Identify which cell holds the provided text, then report its [X, Y] central coordinate. 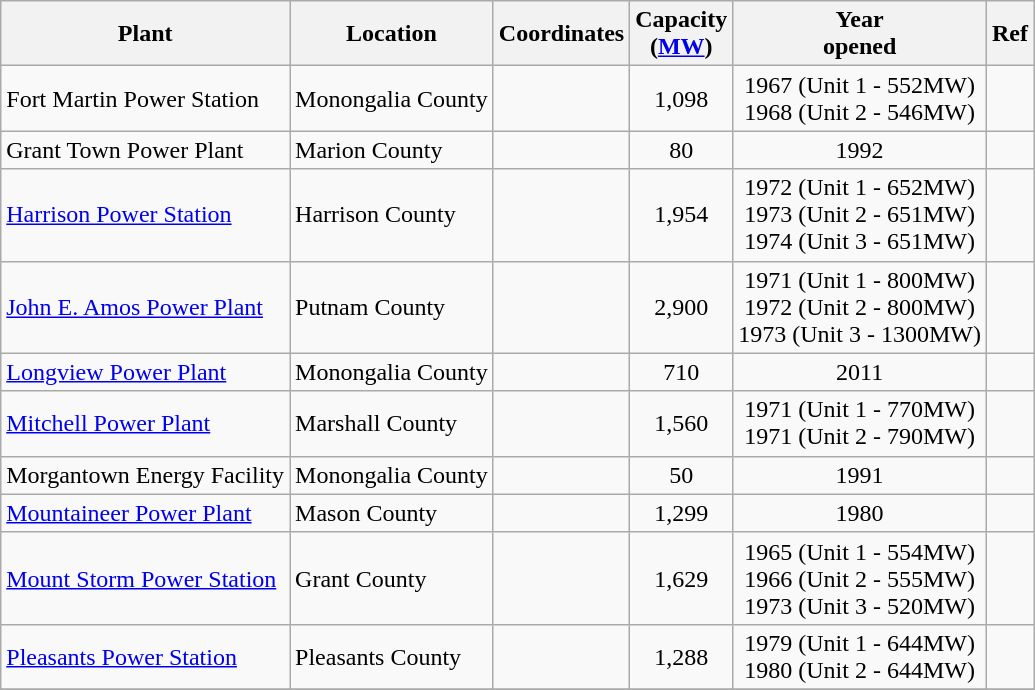
Grant County [392, 578]
Coordinates [561, 34]
2,900 [682, 307]
80 [682, 150]
1,098 [682, 98]
Ref [1010, 34]
1980 [860, 513]
Mountaineer Power Plant [146, 513]
1,954 [682, 215]
Location [392, 34]
Marion County [392, 150]
1992 [860, 150]
Putnam County [392, 307]
Pleasants County [392, 656]
Capacity(MW) [682, 34]
710 [682, 372]
1,629 [682, 578]
1971 (Unit 1 - 800MW)1972 (Unit 2 - 800MW)1973 (Unit 3 - 1300MW) [860, 307]
Morgantown Energy Facility [146, 475]
Mason County [392, 513]
Longview Power Plant [146, 372]
1971 (Unit 1 - 770MW)1971 (Unit 2 - 790MW) [860, 424]
1,288 [682, 656]
Yearopened [860, 34]
1967 (Unit 1 - 552MW)1968 (Unit 2 - 546MW) [860, 98]
Harrison Power Station [146, 215]
Mount Storm Power Station [146, 578]
John E. Amos Power Plant [146, 307]
1,560 [682, 424]
1965 (Unit 1 - 554MW)1966 (Unit 2 - 555MW)1973 (Unit 3 - 520MW) [860, 578]
Marshall County [392, 424]
Grant Town Power Plant [146, 150]
Pleasants Power Station [146, 656]
Mitchell Power Plant [146, 424]
Fort Martin Power Station [146, 98]
Harrison County [392, 215]
1991 [860, 475]
2011 [860, 372]
1972 (Unit 1 - 652MW)1973 (Unit 2 - 651MW)1974 (Unit 3 - 651MW) [860, 215]
1,299 [682, 513]
50 [682, 475]
Plant [146, 34]
1979 (Unit 1 - 644MW)1980 (Unit 2 - 644MW) [860, 656]
